From the cell containing the given text, extract its center point as (x, y) coordinate. 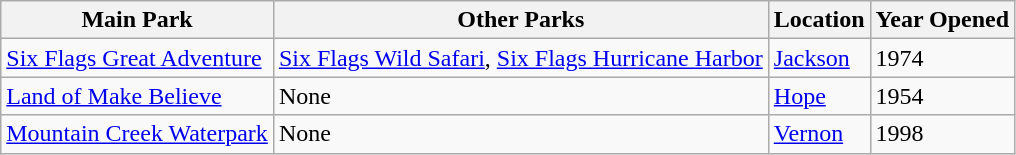
Year Opened (942, 20)
Mountain Creek Waterpark (138, 134)
1998 (942, 134)
1974 (942, 58)
Other Parks (520, 20)
Hope (819, 96)
Jackson (819, 58)
Location (819, 20)
Land of Make Believe (138, 96)
Main Park (138, 20)
Vernon (819, 134)
Six Flags Wild Safari, Six Flags Hurricane Harbor (520, 58)
1954 (942, 96)
Six Flags Great Adventure (138, 58)
